From the cell containing the given text, extract its center point as [X, Y] coordinate. 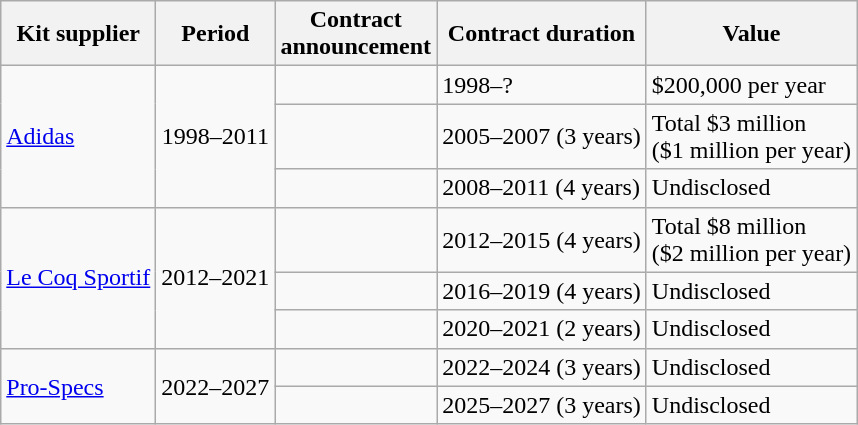
Total $8 million($2 million per year) [751, 240]
Adidas [78, 136]
Period [216, 34]
Total $3 million($1 million per year) [751, 136]
Pro-Specs [78, 386]
1998–? [542, 85]
Contract duration [542, 34]
Contractannouncement [356, 34]
2012–2021 [216, 278]
Kit supplier [78, 34]
$200,000 per year [751, 85]
2025–2027 (3 years) [542, 405]
Le Coq Sportif [78, 278]
2022–2027 [216, 386]
2020–2021 (2 years) [542, 329]
1998–2011 [216, 136]
2022–2024 (3 years) [542, 367]
2012–2015 (4 years) [542, 240]
2016–2019 (4 years) [542, 291]
2008–2011 (4 years) [542, 188]
Value [751, 34]
2005–2007 (3 years) [542, 136]
